Locate the cell with the specified text and output its [x, y] center coordinate. 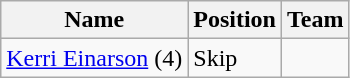
Name [94, 20]
Kerri Einarson (4) [94, 58]
Position [235, 20]
Skip [235, 58]
Team [316, 20]
